Scan for the cell matching the given text and deliver its (x, y) coordinate at center. 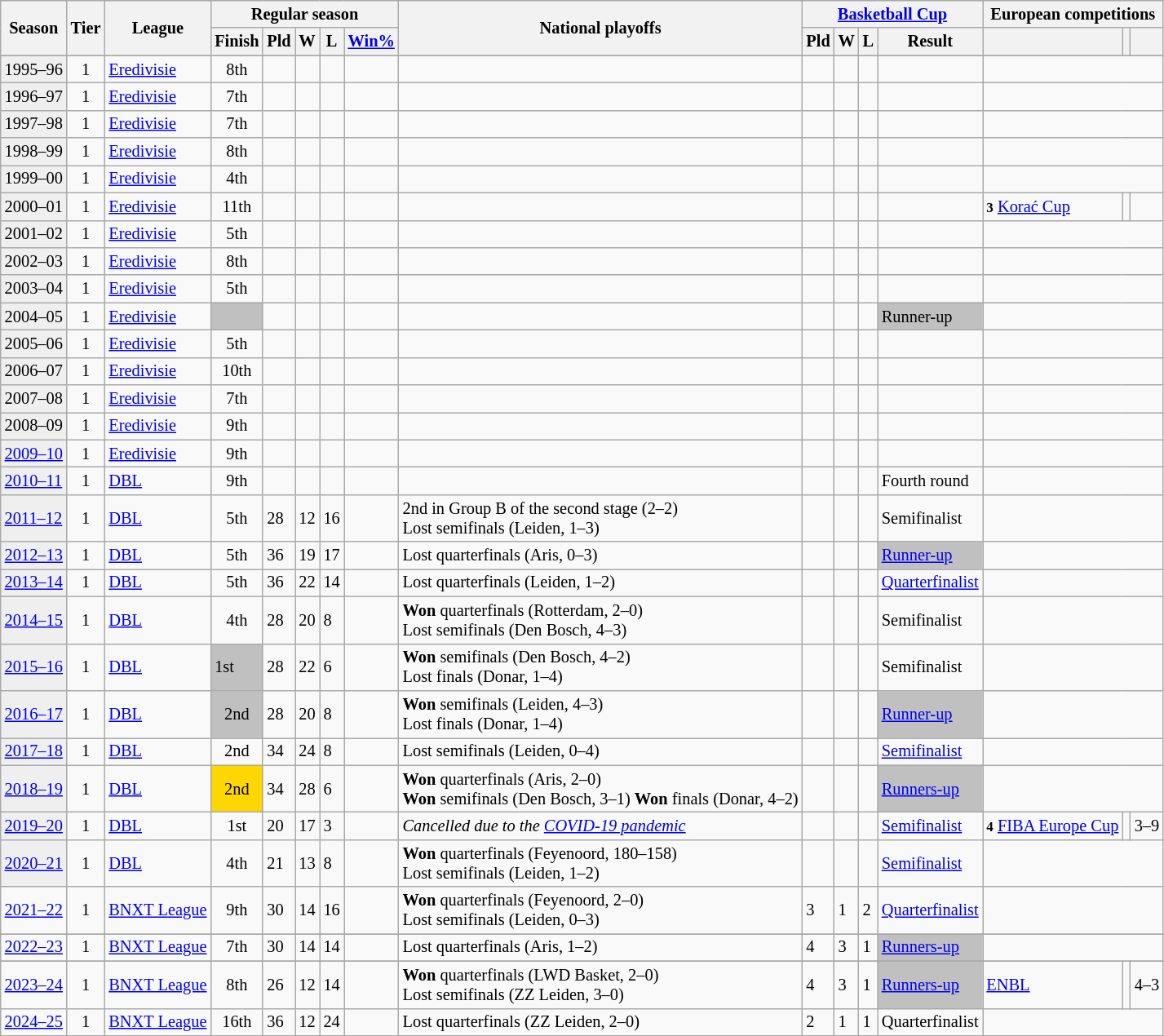
2011–12 (34, 518)
Won quarterfinals (Rotterdam, 2–0)Lost semifinals (Den Bosch, 4–3) (600, 620)
10th (237, 371)
4–3 (1147, 985)
2022–23 (34, 947)
Tier (86, 28)
2nd in Group B of the second stage (2–2)Lost semifinals (Leiden, 1–3) (600, 518)
1997–98 (34, 124)
21 (279, 863)
2008–09 (34, 426)
Season (34, 28)
2013–14 (34, 582)
2021–22 (34, 910)
Won quarterfinals (Aris, 2–0)Won semifinals (Den Bosch, 3–1) Won finals (Donar, 4–2) (600, 789)
2009–10 (34, 454)
2006–07 (34, 371)
2005–06 (34, 343)
1995–96 (34, 69)
2014–15 (34, 620)
13 (308, 863)
2020–21 (34, 863)
Won quarterfinals (LWD Basket, 2–0)Lost semifinals (ZZ Leiden, 3–0) (600, 985)
Result (930, 42)
2010–11 (34, 480)
Win% (372, 42)
2004–05 (34, 317)
1996–97 (34, 96)
1999–00 (34, 179)
Lost semifinals (Leiden, 0–4) (600, 751)
Won quarterfinals (Feyenoord, 2–0)Lost semifinals (Leiden, 0–3) (600, 910)
Won semifinals (Den Bosch, 4–2)Lost finals (Donar, 1–4) (600, 667)
3–9 (1147, 826)
2024–25 (34, 1022)
2017–18 (34, 751)
2012–13 (34, 556)
Won quarterfinals (Feyenoord, 180–158)Lost semifinals (Leiden, 1–2) (600, 863)
Won semifinals (Leiden, 4–3)Lost finals (Donar, 1–4) (600, 714)
26 (279, 985)
2000–01 (34, 206)
Lost quarterfinals (Aris, 0–3) (600, 556)
Lost quarterfinals (Aris, 1–2) (600, 947)
16th (237, 1022)
Lost quarterfinals (ZZ Leiden, 2–0) (600, 1022)
1998–99 (34, 152)
2016–17 (34, 714)
Fourth round (930, 480)
2015–16 (34, 667)
11th (237, 206)
ENBL (1052, 985)
2018–19 (34, 789)
2023–24 (34, 985)
Cancelled due to the COVID-19 pandemic (600, 826)
2003–04 (34, 289)
2001–02 (34, 234)
Lost quarterfinals (Leiden, 1–2) (600, 582)
Regular season (304, 14)
19 (308, 556)
National playoffs (600, 28)
League (157, 28)
2019–20 (34, 826)
3 Korać Cup (1052, 206)
2002–03 (34, 261)
Finish (237, 42)
Basketball Cup (892, 14)
European competitions (1073, 14)
2007–08 (34, 399)
4 FIBA Europe Cup (1052, 826)
